Find where the given text appears and provide that cell's center as [X, Y] coordinate. 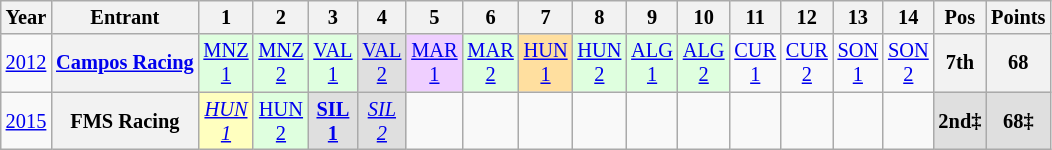
SIL2 [382, 121]
12 [807, 17]
Year [26, 17]
13 [858, 17]
Pos [960, 17]
MNZ2 [280, 63]
6 [490, 17]
SON2 [908, 63]
68 [1018, 63]
2 [280, 17]
VAL1 [332, 63]
10 [704, 17]
MAR1 [434, 63]
Points [1018, 17]
SIL1 [332, 121]
MAR2 [490, 63]
5 [434, 17]
MNZ1 [226, 63]
1 [226, 17]
VAL2 [382, 63]
SON1 [858, 63]
68‡ [1018, 121]
ALG2 [704, 63]
Campos Racing [124, 63]
7th [960, 63]
FMS Racing [124, 121]
CUR2 [807, 63]
7 [546, 17]
8 [599, 17]
CUR1 [755, 63]
11 [755, 17]
2015 [26, 121]
3 [332, 17]
9 [652, 17]
Entrant [124, 17]
2nd‡ [960, 121]
14 [908, 17]
2012 [26, 63]
ALG1 [652, 63]
4 [382, 17]
